Return (x, y) of the center of cell containing provided text 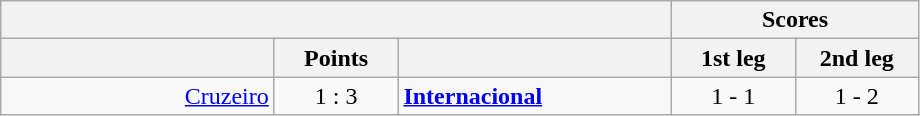
Cruzeiro (138, 96)
2nd leg (857, 58)
Scores (794, 20)
1 - 1 (733, 96)
1 : 3 (336, 96)
Points (336, 58)
1 - 2 (857, 96)
1st leg (733, 58)
Internacional (535, 96)
